Scan for the cell matching the given text and deliver its (X, Y) coordinate at center. 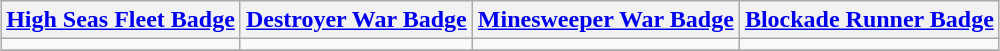
Destroyer War Badge (356, 20)
Minesweeper War Badge (606, 20)
Blockade Runner Badge (869, 20)
High Seas Fleet Badge (121, 20)
